Output the (x, y) coordinate of the center of the cell containing the given text.  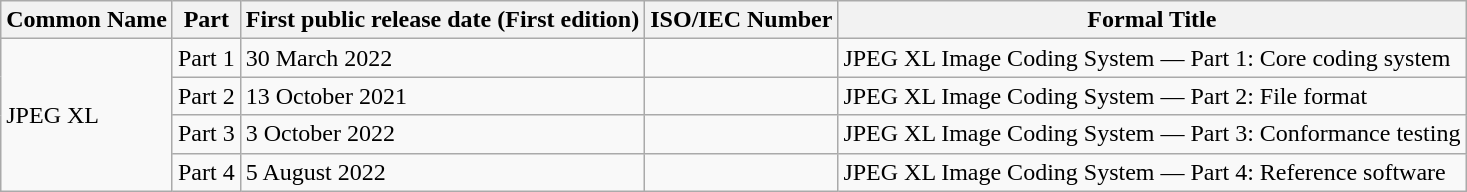
Formal Title (1152, 20)
JPEG XL Image Coding System — Part 3: Conformance testing (1152, 134)
JPEG XL Image Coding System — Part 4: Reference software (1152, 172)
13 October 2021 (442, 96)
30 March 2022 (442, 58)
ISO/IEC Number (742, 20)
Part 1 (206, 58)
Part (206, 20)
Part 2 (206, 96)
5 August 2022 (442, 172)
JPEG XL (87, 115)
Part 4 (206, 172)
Part 3 (206, 134)
First public release date (First edition) (442, 20)
JPEG XL Image Coding System — Part 2: File format (1152, 96)
Common Name (87, 20)
3 October 2022 (442, 134)
JPEG XL Image Coding System — Part 1: Core coding system (1152, 58)
